Locate the cell with the specified text and output its [X, Y] center coordinate. 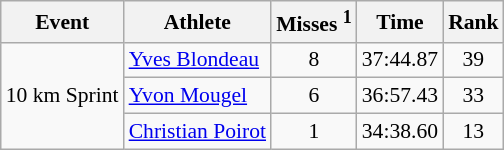
33 [474, 96]
8 [314, 60]
Yvon Mougel [198, 96]
6 [314, 96]
39 [474, 60]
Time [400, 22]
Event [62, 22]
13 [474, 132]
37:44.87 [400, 60]
1 [314, 132]
Yves Blondeau [198, 60]
Christian Poirot [198, 132]
34:38.60 [400, 132]
36:57.43 [400, 96]
10 km Sprint [62, 96]
Misses 1 [314, 22]
Rank [474, 22]
Athlete [198, 22]
